Provide the [x, y] coordinate of the cell's center where the given text is located.  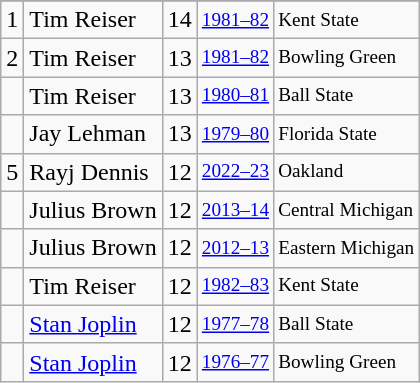
1976–77 [235, 362]
1982–83 [235, 286]
Central Michigan [346, 210]
5 [12, 172]
2012–13 [235, 248]
1977–78 [235, 324]
Rayj Dennis [93, 172]
Jay Lehman [93, 134]
1980–81 [235, 96]
2022–23 [235, 172]
14 [180, 20]
Eastern Michigan [346, 248]
Florida State [346, 134]
1979–80 [235, 134]
2013–14 [235, 210]
2 [12, 58]
Oakland [346, 172]
1 [12, 20]
